Search for the cell housing the specified text and yield its (x, y) center coordinate. 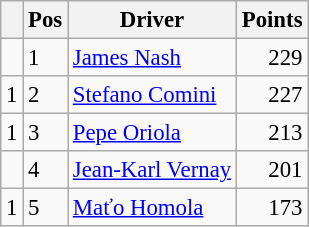
Maťo Homola (152, 208)
2 (46, 95)
201 (272, 170)
229 (272, 58)
Jean-Karl Vernay (152, 170)
Pepe Oriola (152, 133)
213 (272, 133)
Pos (46, 20)
Stefano Comini (152, 95)
4 (46, 170)
5 (46, 208)
173 (272, 208)
Driver (152, 20)
227 (272, 95)
James Nash (152, 58)
3 (46, 133)
Points (272, 20)
